For the text-containing cell, return its midpoint in (X, Y) coordinate format. 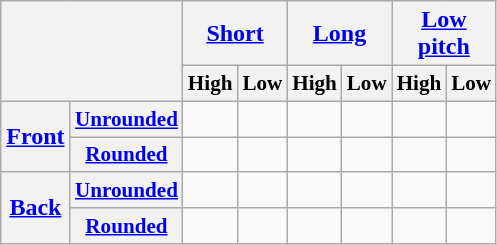
Low pitch (444, 34)
Front (36, 136)
Short (235, 34)
Back (36, 208)
Long (339, 34)
